Scan for the cell matching the given text and deliver its (X, Y) coordinate at center. 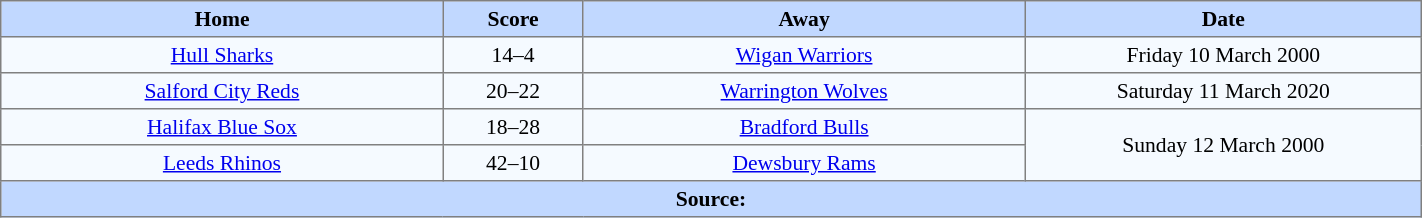
Away (804, 19)
Sunday 12 March 2000 (1223, 145)
Score (513, 19)
20–22 (513, 91)
Bradford Bulls (804, 127)
42–10 (513, 163)
Warrington Wolves (804, 91)
Date (1223, 19)
Home (222, 19)
Dewsbury Rams (804, 163)
Saturday 11 March 2020 (1223, 91)
Friday 10 March 2000 (1223, 55)
18–28 (513, 127)
14–4 (513, 55)
Wigan Warriors (804, 55)
Halifax Blue Sox (222, 127)
Salford City Reds (222, 91)
Hull Sharks (222, 55)
Leeds Rhinos (222, 163)
Source: (711, 199)
